From the cell containing the given text, extract its center point as [x, y] coordinate. 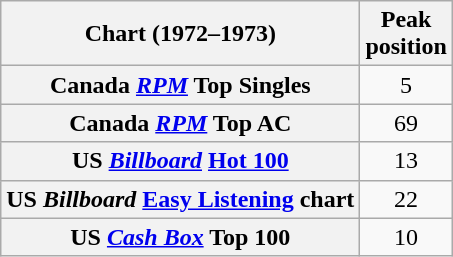
Peakposition [406, 34]
22 [406, 199]
Chart (1972–1973) [180, 34]
US Billboard Hot 100 [180, 161]
69 [406, 123]
10 [406, 237]
US Billboard Easy Listening chart [180, 199]
US Cash Box Top 100 [180, 237]
Canada RPM Top AC [180, 123]
Canada RPM Top Singles [180, 85]
13 [406, 161]
5 [406, 85]
